Scan for the cell matching the given text and deliver its [X, Y] coordinate at center. 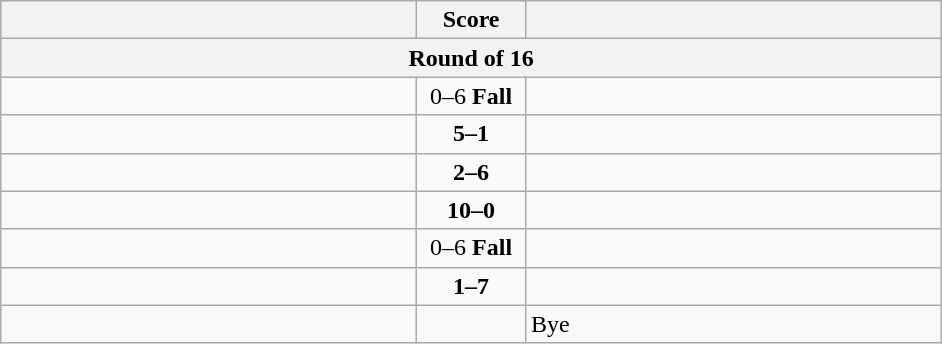
10–0 [472, 210]
Round of 16 [472, 58]
Score [472, 20]
5–1 [472, 134]
1–7 [472, 286]
Bye [733, 324]
2–6 [472, 172]
